Find where the given text appears and provide that cell's center as (x, y) coordinate. 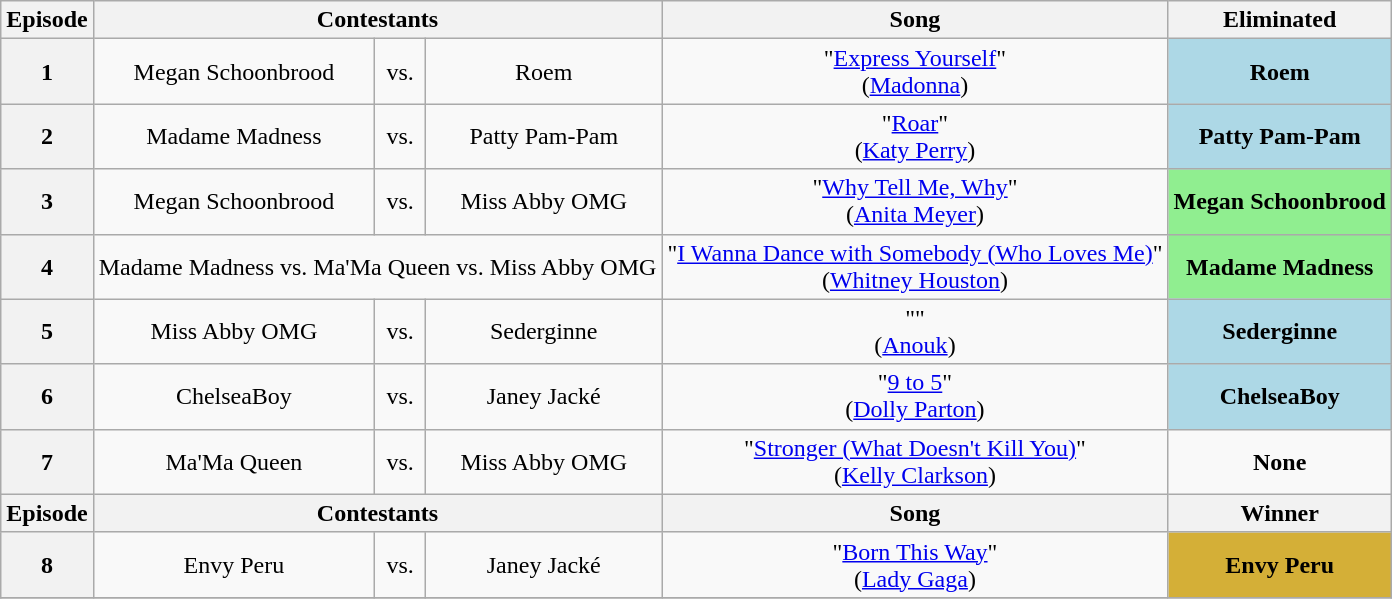
5 (47, 332)
"Express Yourself"(Madonna) (915, 72)
4 (47, 266)
Winner (1280, 513)
"Born This Way"(Lady Gaga) (915, 564)
"Stronger (What Doesn't Kill You)"(Kelly Clarkson) (915, 462)
Eliminated (1280, 20)
8 (47, 564)
2 (47, 136)
None (1280, 462)
3 (47, 202)
"Roar"(Katy Perry) (915, 136)
"I Wanna Dance with Somebody (Who Loves Me)"(Whitney Houston) (915, 266)
Ma'Ma Queen (234, 462)
6 (47, 396)
"Why Tell Me, Why"(Anita Meyer) (915, 202)
1 (47, 72)
""(Anouk) (915, 332)
Madame Madness vs. Ma'Ma Queen vs. Miss Abby OMG (378, 266)
"9 to 5"(Dolly Parton) (915, 396)
7 (47, 462)
